Locate the cell with the specified text and output its [x, y] center coordinate. 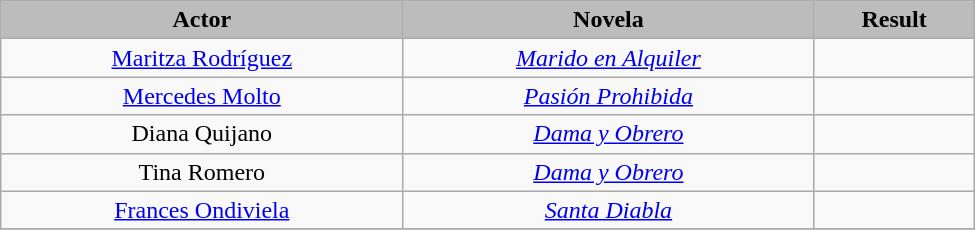
Diana Quijano [202, 134]
Frances Ondiviela [202, 210]
Mercedes Molto [202, 96]
Marido en Alquiler [608, 58]
Actor [202, 20]
Santa Diabla [608, 210]
Maritza Rodríguez [202, 58]
Tina Romero [202, 172]
Result [894, 20]
Novela [608, 20]
Pasión Prohibida [608, 96]
